Scan for the cell matching the given text and deliver its [X, Y] coordinate at center. 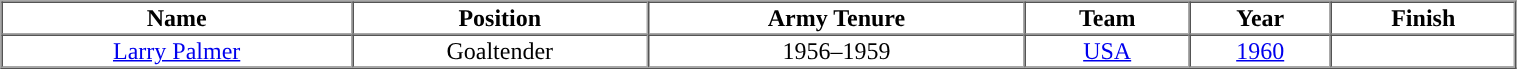
1956–1959 [836, 50]
Team [1107, 18]
1960 [1260, 50]
Year [1260, 18]
Army Tenure [836, 18]
USA [1107, 50]
Goaltender [500, 50]
Name [177, 18]
Larry Palmer [177, 50]
Finish [1423, 18]
Position [500, 18]
